For the text-containing cell, return its midpoint in (x, y) coordinate format. 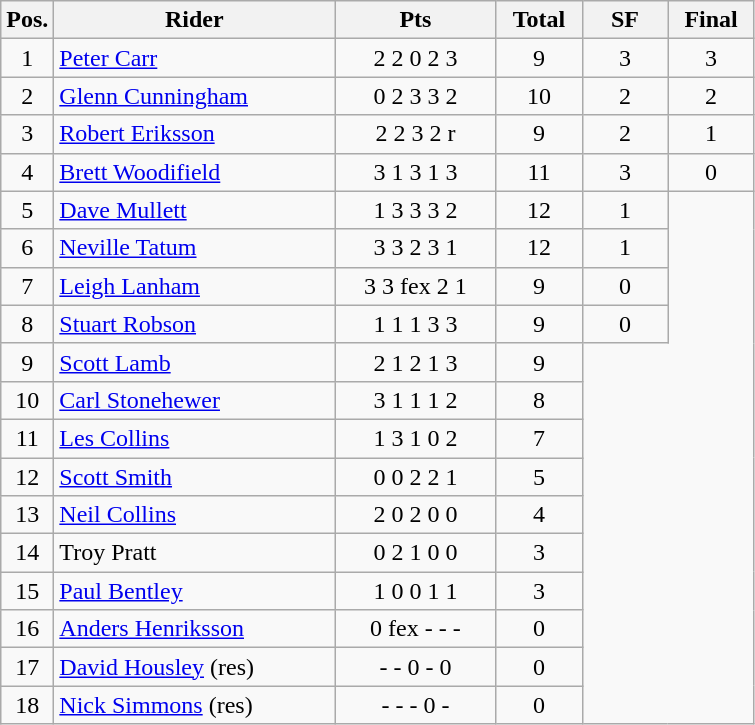
Stuart Robson (194, 324)
18 (28, 705)
0 2 3 3 2 (416, 96)
13 (28, 515)
David Housley (res) (194, 667)
3 1 3 1 3 (416, 172)
Carl Stonehewer (194, 400)
17 (28, 667)
16 (28, 629)
Anders Henriksson (194, 629)
- - - 0 - (416, 705)
2 0 2 0 0 (416, 515)
3 3 fex 2 1 (416, 286)
Nick Simmons (res) (194, 705)
- - 0 - 0 (416, 667)
3 3 2 3 1 (416, 248)
Neil Collins (194, 515)
2 2 3 2 r (416, 134)
0 fex - - - (416, 629)
Glenn Cunningham (194, 96)
Robert Eriksson (194, 134)
1 3 3 3 2 (416, 210)
2 2 0 2 3 (416, 58)
3 1 1 1 2 (416, 400)
0 2 1 0 0 (416, 553)
Troy Pratt (194, 553)
1 3 1 0 2 (416, 438)
SF (625, 20)
Brett Woodifield (194, 172)
Paul Bentley (194, 591)
1 0 0 1 1 (416, 591)
Leigh Lanham (194, 286)
Scott Lamb (194, 362)
2 1 2 1 3 (416, 362)
Pos. (28, 20)
Les Collins (194, 438)
15 (28, 591)
14 (28, 553)
Total (539, 20)
1 1 1 3 3 (416, 324)
0 0 2 2 1 (416, 477)
Scott Smith (194, 477)
Neville Tatum (194, 248)
6 (28, 248)
Rider (194, 20)
Peter Carr (194, 58)
Final (711, 20)
Dave Mullett (194, 210)
Pts (416, 20)
